For the text-containing cell, return its midpoint in [X, Y] coordinate format. 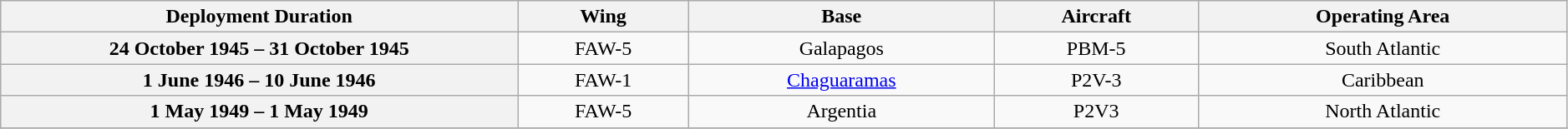
1 May 1949 – 1 May 1949 [259, 112]
FAW-1 [603, 80]
South Atlantic [1383, 48]
P2V3 [1096, 112]
P2V-3 [1096, 80]
Argentia [841, 112]
Deployment Duration [259, 17]
Aircraft [1096, 17]
1 June 1946 – 10 June 1946 [259, 80]
Wing [603, 17]
Chaguaramas [841, 80]
24 October 1945 – 31 October 1945 [259, 48]
PBM-5 [1096, 48]
North Atlantic [1383, 112]
Caribbean [1383, 80]
Base [841, 17]
Galapagos [841, 48]
Operating Area [1383, 17]
